From the cell containing the given text, extract its center point as [x, y] coordinate. 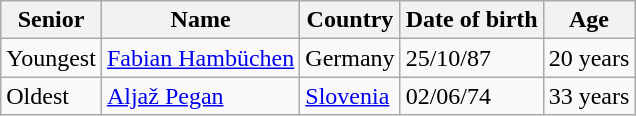
Slovenia [350, 96]
Oldest [52, 96]
Senior [52, 20]
Name [200, 20]
02/06/74 [472, 96]
Aljaž Pegan [200, 96]
33 years [589, 96]
20 years [589, 58]
Youngest [52, 58]
Date of birth [472, 20]
Germany [350, 58]
Fabian Hambüchen [200, 58]
25/10/87 [472, 58]
Age [589, 20]
Country [350, 20]
